Pinpoint the cell where the given text exists, returning its (x, y) midpoint coordinate. 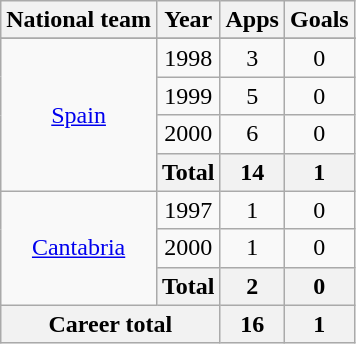
5 (252, 96)
1999 (188, 96)
1998 (188, 58)
Cantabria (79, 248)
Apps (252, 20)
6 (252, 134)
1997 (188, 210)
Spain (79, 115)
National team (79, 20)
14 (252, 172)
Year (188, 20)
2 (252, 286)
3 (252, 58)
Goals (319, 20)
16 (252, 324)
Career total (110, 324)
